Capture the cell that displays the provided text and extract its (x, y) central coordinate. 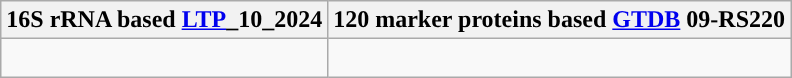
16S rRNA based LTP_10_2024 (164, 20)
120 marker proteins based GTDB 09-RS220 (560, 20)
